Pinpoint the cell where the given text exists, returning its [X, Y] midpoint coordinate. 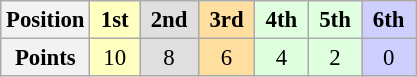
Points [46, 58]
2 [335, 58]
10 [115, 58]
3rd [226, 20]
0 [389, 58]
2nd [170, 20]
4 [282, 58]
5th [335, 20]
6th [389, 20]
1st [115, 20]
6 [226, 58]
4th [282, 20]
8 [170, 58]
Position [46, 20]
